From the cell containing the given text, extract its center point as (x, y) coordinate. 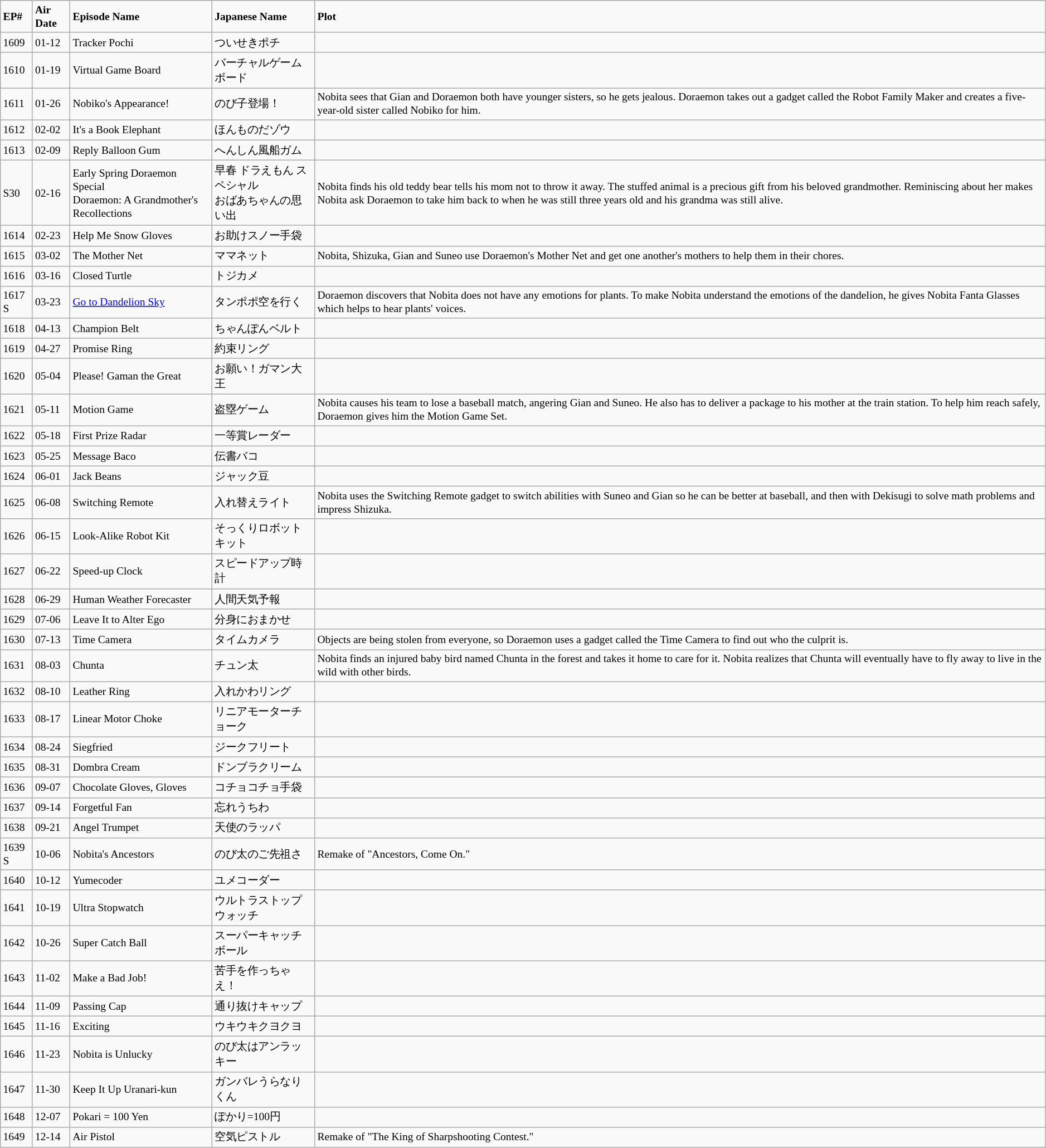
11-09 (51, 1006)
Jack Beans (142, 476)
お願い！ガマン大王 (264, 376)
1626 (17, 536)
1646 (17, 1054)
01-12 (51, 42)
Yumecoder (142, 880)
The Mother Net (142, 256)
Reply Balloon Gum (142, 150)
空気ピストル (264, 1137)
Ultra Stopwatch (142, 907)
のび太はアンラッキー (264, 1054)
苦手を作っちゃえ！ (264, 979)
Nobiko's Appearance! (142, 104)
First Prize Radar (142, 436)
Passing Cap (142, 1006)
09-14 (51, 808)
タンポポ空を行く (264, 302)
Champion Belt (142, 328)
ほんものだゾウ (264, 130)
1615 (17, 256)
1613 (17, 150)
1640 (17, 880)
Objects are being stolen from everyone, so Doraemon uses a gadget called the Time Camera to find out who the culprit is. (680, 639)
Nobita is Unlucky (142, 1054)
Pokari = 100 Yen (142, 1117)
02-09 (51, 150)
Japanese Name (264, 17)
06-15 (51, 536)
ユメコーダー (264, 880)
1642 (17, 943)
Plot (680, 17)
Remake of "The King of Sharpshooting Contest." (680, 1137)
06-29 (51, 599)
Virtual Game Board (142, 70)
Remake of "Ancestors, Come On." (680, 854)
Closed Turtle (142, 276)
05-25 (51, 456)
Chunta (142, 665)
03-23 (51, 302)
Switching Remote (142, 503)
12-07 (51, 1117)
03-02 (51, 256)
07-06 (51, 619)
Human Weather Forecaster (142, 599)
ウルトラストップウォッチ (264, 907)
Message Baco (142, 456)
Early Spring Doraemon SpecialDoraemon: A Grandmother's Recollections (142, 193)
08-17 (51, 719)
Keep It Up Uranari-kun (142, 1089)
1623 (17, 456)
10-12 (51, 880)
1643 (17, 979)
Super Catch Ball (142, 943)
08-31 (51, 767)
06-22 (51, 571)
1638 (17, 828)
タイムカメラ (264, 639)
天使のラッパ (264, 828)
忘れうちわ (264, 808)
Dombra Cream (142, 767)
Episode Name (142, 17)
1649 (17, 1137)
ジークフリート (264, 747)
Nobita, Shizuka, Gian and Suneo use Doraemon's Mother Net and get one another's mothers to help them in their chores. (680, 256)
08-10 (51, 692)
のび太のご先祖さ (264, 854)
ぽかり=100円 (264, 1117)
05-11 (51, 410)
10-06 (51, 854)
09-21 (51, 828)
01-19 (51, 70)
10-26 (51, 943)
Leather Ring (142, 692)
1629 (17, 619)
Leave It to Alter Ego (142, 619)
1612 (17, 130)
Make a Bad Job! (142, 979)
09-07 (51, 787)
へんしん風船ガム (264, 150)
早春 ドラえもん スペシャルおばあちゃんの思い出 (264, 193)
1621 (17, 410)
1644 (17, 1006)
1639 S (17, 854)
Look-Alike Robot Kit (142, 536)
1609 (17, 42)
1610 (17, 70)
1647 (17, 1089)
盗塁ゲーム (264, 410)
06-08 (51, 503)
1614 (17, 236)
コチョコチョ手袋 (264, 787)
Angel Trumpet (142, 828)
02-02 (51, 130)
ジャック豆 (264, 476)
チュン太 (264, 665)
04-13 (51, 328)
1627 (17, 571)
Air Pistol (142, 1137)
1635 (17, 767)
人間天気予報 (264, 599)
トジカメ (264, 276)
02-16 (51, 193)
S30 (17, 193)
1624 (17, 476)
1630 (17, 639)
02-23 (51, 236)
1636 (17, 787)
1637 (17, 808)
10-19 (51, 907)
Forgetful Fan (142, 808)
1611 (17, 104)
ちゃんぽんベルト (264, 328)
Chocolate Gloves, Gloves (142, 787)
08-03 (51, 665)
11-02 (51, 979)
1631 (17, 665)
1620 (17, 376)
入れ替えライト (264, 503)
通り抜けキャップ (264, 1006)
1619 (17, 348)
スーパーキャッチボール (264, 943)
07-13 (51, 639)
ドンブラクリーム (264, 767)
ガンバレうらなりくん (264, 1089)
06-01 (51, 476)
Time Camera (142, 639)
EP# (17, 17)
ママネット (264, 256)
Please! Gaman the Great (142, 376)
01-26 (51, 104)
It's a Book Elephant (142, 130)
1617 S (17, 302)
1633 (17, 719)
ウキウキクヨクヨ (264, 1026)
Exciting (142, 1026)
11-23 (51, 1054)
Linear Motor Choke (142, 719)
Siegfried (142, 747)
11-30 (51, 1089)
1641 (17, 907)
11-16 (51, 1026)
スピードアップ時計 (264, 571)
Promise Ring (142, 348)
Nobita's Ancestors (142, 854)
Speed-up Clock (142, 571)
お助けスノー手袋 (264, 236)
入れかわリング (264, 692)
1616 (17, 276)
1645 (17, 1026)
1628 (17, 599)
04-27 (51, 348)
Motion Game (142, 410)
12-14 (51, 1137)
1648 (17, 1117)
03-16 (51, 276)
のび子登場！ (264, 104)
1622 (17, 436)
Help Me Snow Gloves (142, 236)
Go to Dandelion Sky (142, 302)
分身におまかせ (264, 619)
バーチャルゲームボード (264, 70)
1625 (17, 503)
05-04 (51, 376)
08-24 (51, 747)
約束リング (264, 348)
Air Date (51, 17)
05-18 (51, 436)
1618 (17, 328)
リニアモーターチョーク (264, 719)
1634 (17, 747)
伝書バコ (264, 456)
一等賞レーダー (264, 436)
ついせきポチ (264, 42)
1632 (17, 692)
そっくりロボットキット (264, 536)
Tracker Pochi (142, 42)
